Provide the [x, y] coordinate of the cell's center where the given text is located.  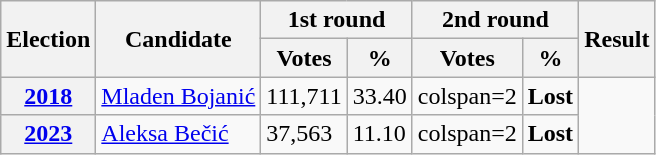
37,563 [304, 134]
Mladen Bojanić [178, 96]
Election [48, 39]
Aleksa Bečić [178, 134]
111,711 [304, 96]
33.40 [380, 96]
2023 [48, 134]
Result [617, 39]
2nd round [495, 20]
2018 [48, 96]
Candidate [178, 39]
1st round [336, 20]
11.10 [380, 134]
